From the cell containing the given text, extract its center point as (x, y) coordinate. 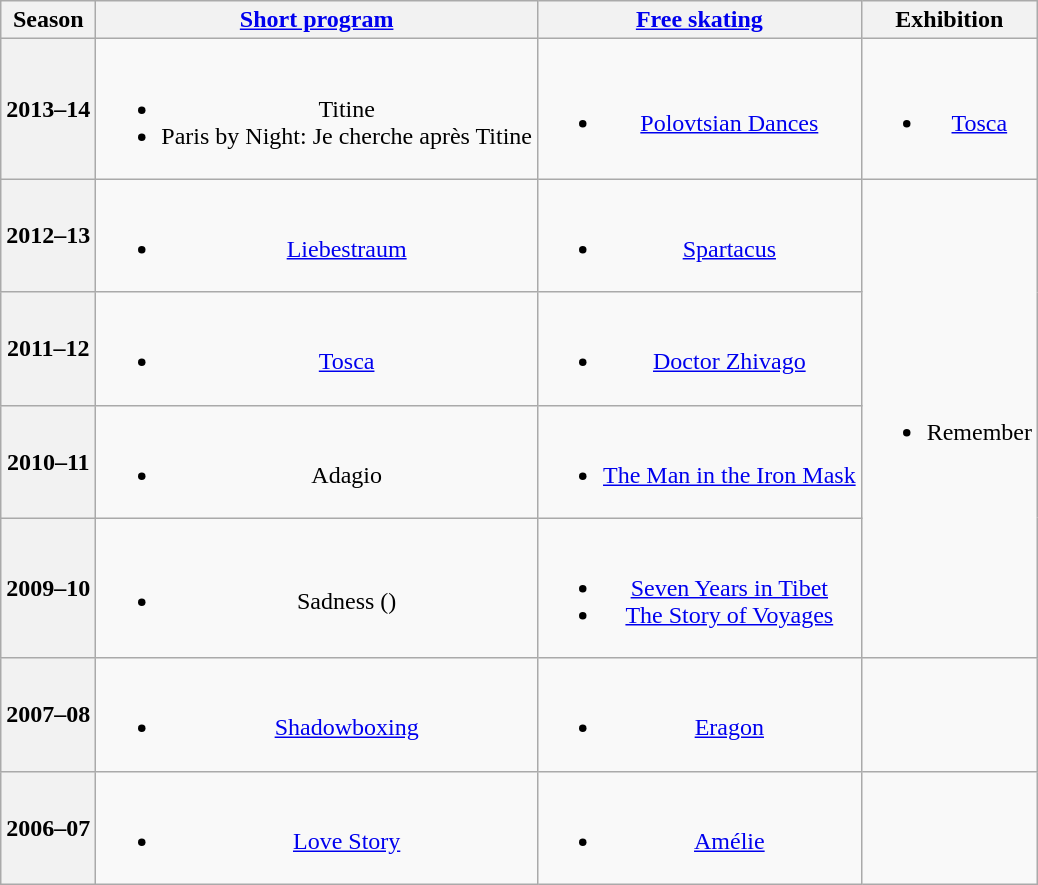
Love Story (317, 828)
2009–10 (48, 588)
Liebestraum (317, 236)
2010–11 (48, 462)
Polovtsian Dances (699, 109)
Spartacus (699, 236)
2007–08 (48, 714)
Eragon (699, 714)
Free skating (699, 20)
Remember (949, 418)
Adagio (317, 462)
2012–13 (48, 236)
The Man in the Iron Mask (699, 462)
Sadness () (317, 588)
Short program (317, 20)
2006–07 (48, 828)
Season (48, 20)
Exhibition (949, 20)
Amélie (699, 828)
2011–12 (48, 348)
Doctor Zhivago (699, 348)
2013–14 (48, 109)
Seven Years in Tibet The Story of Voyages (699, 588)
Shadowboxing (317, 714)
Titine Paris by Night: Je cherche après Titine (317, 109)
